Capture the cell that displays the provided text and extract its (x, y) central coordinate. 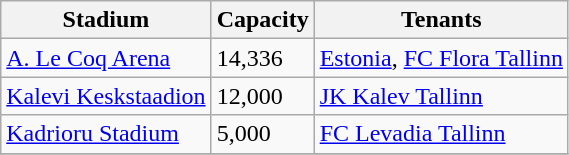
14,336 (262, 58)
A. Le Coq Arena (106, 58)
Kalevi Keskstaadion (106, 96)
12,000 (262, 96)
Capacity (262, 20)
Stadium (106, 20)
JK Kalev Tallinn (441, 96)
Kadrioru Stadium (106, 134)
Estonia, FC Flora Tallinn (441, 58)
FC Levadia Tallinn (441, 134)
5,000 (262, 134)
Tenants (441, 20)
